Pinpoint the cell where the given text exists, returning its [x, y] midpoint coordinate. 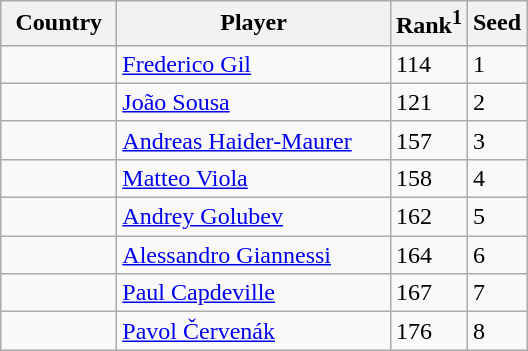
8 [496, 331]
176 [428, 331]
Matteo Viola [254, 178]
Frederico Gil [254, 64]
Alessandro Giannessi [254, 255]
6 [496, 255]
Player [254, 24]
Andrey Golubev [254, 217]
4 [496, 178]
Seed [496, 24]
7 [496, 293]
3 [496, 140]
121 [428, 102]
Andreas Haider-Maurer [254, 140]
5 [496, 217]
1 [496, 64]
Rank1 [428, 24]
Pavol Červenák [254, 331]
Country [59, 24]
158 [428, 178]
167 [428, 293]
2 [496, 102]
Paul Capdeville [254, 293]
114 [428, 64]
João Sousa [254, 102]
157 [428, 140]
164 [428, 255]
162 [428, 217]
